Scan for the cell matching the given text and deliver its (x, y) coordinate at center. 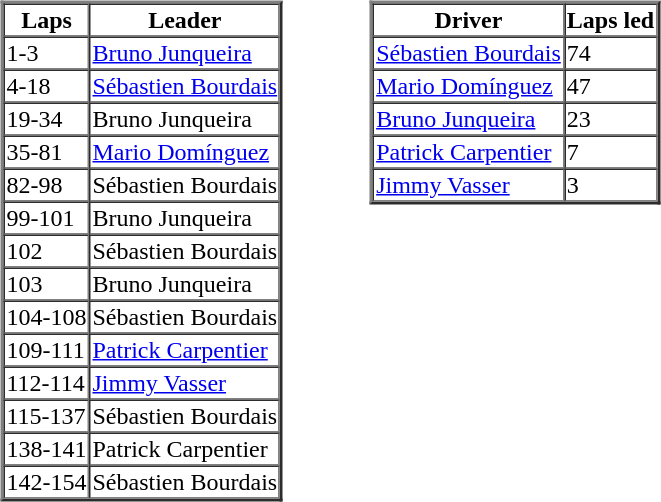
Leader (184, 20)
74 (610, 52)
109-111 (47, 350)
35-81 (47, 152)
47 (610, 86)
138-141 (47, 448)
104-108 (47, 316)
99-101 (47, 218)
82-98 (47, 184)
Driver (468, 20)
3 (610, 184)
1-3 (47, 52)
Laps led (610, 20)
7 (610, 152)
102 (47, 250)
19-34 (47, 118)
4-18 (47, 86)
Laps (47, 20)
112-114 (47, 382)
23 (610, 118)
115-137 (47, 416)
103 (47, 284)
142-154 (47, 482)
